Provide the (x, y) coordinate of the cell's center where the given text is located.  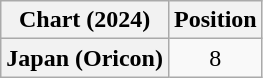
Japan (Oricon) (85, 58)
8 (215, 58)
Position (215, 20)
Chart (2024) (85, 20)
